Return [X, Y] of the center of cell containing provided text 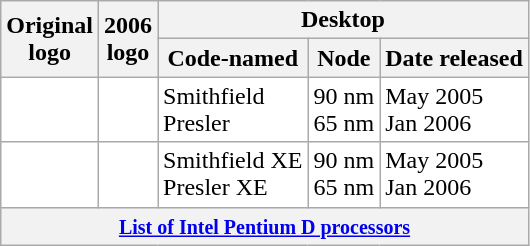
Date released [454, 58]
Node [344, 58]
2006logo [128, 39]
List of Intel Pentium D processors [265, 226]
Originallogo [50, 39]
Smithfield XEPresler XE [233, 174]
Code-named [233, 58]
SmithfieldPresler [233, 110]
Desktop [344, 20]
